Search for the cell housing the specified text and yield its (x, y) center coordinate. 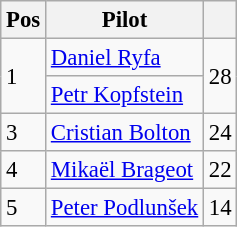
1 (24, 76)
Mikaël Brageot (125, 170)
Daniel Ryfa (125, 58)
5 (24, 208)
Pilot (125, 20)
4 (24, 170)
Pos (24, 20)
14 (220, 208)
24 (220, 133)
Peter Podlunšek (125, 208)
Petr Kopfstein (125, 95)
22 (220, 170)
3 (24, 133)
28 (220, 76)
Cristian Bolton (125, 133)
